Capture the cell that displays the provided text and extract its [x, y] central coordinate. 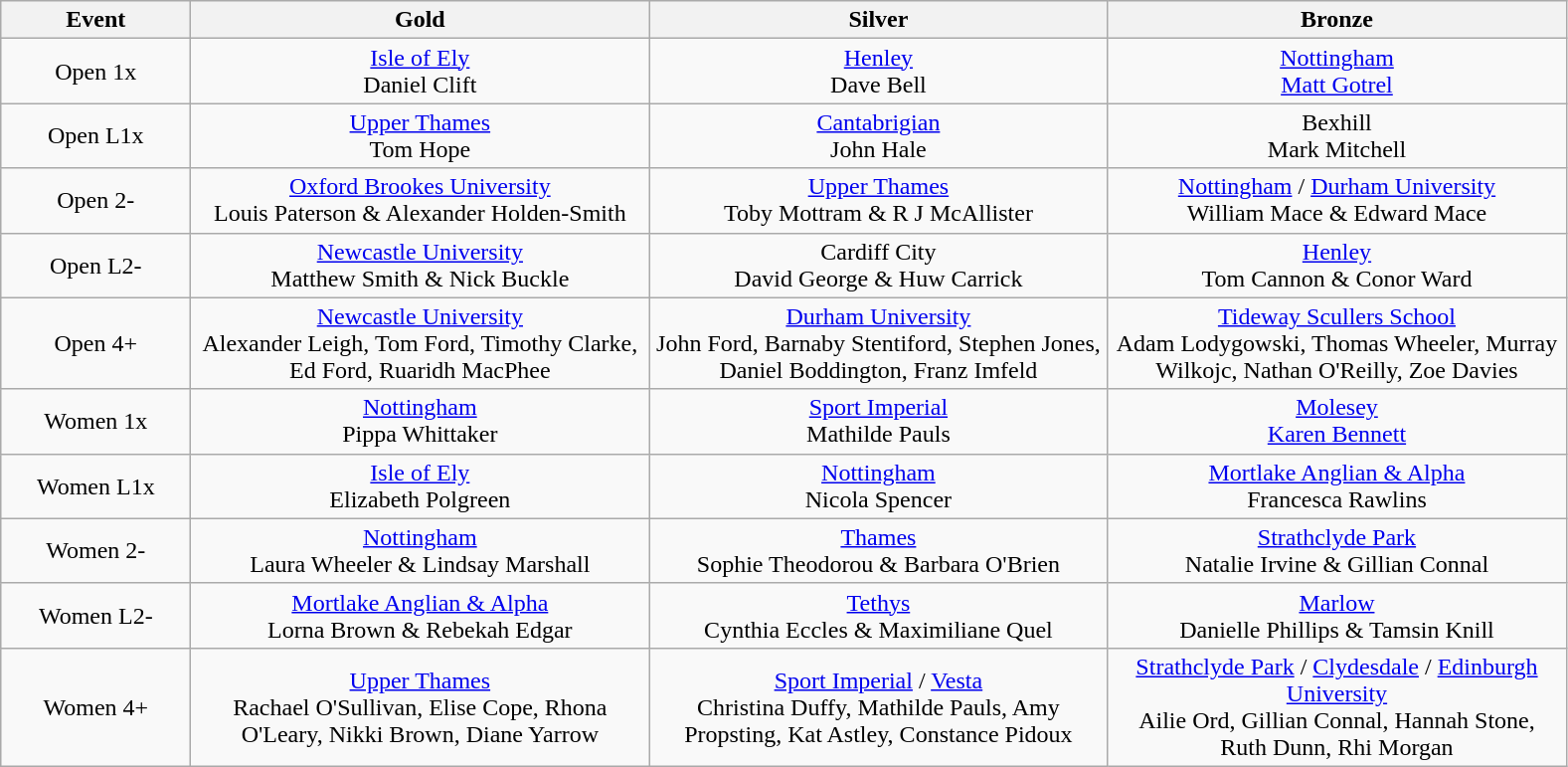
Newcastle University Matthew Smith & Nick Buckle [420, 265]
HenleyTom Cannon & Conor Ward [1336, 265]
Open 1x [95, 72]
Women 1x [95, 422]
Oxford Brookes University Louis Paterson & Alexander Holden-Smith [420, 201]
Open L1x [95, 135]
Newcastle University Alexander Leigh, Tom Ford, Timothy Clarke, Ed Ford, Ruaridh MacPhee [420, 343]
Women 2- [95, 551]
Bronze [1336, 20]
Upper Thames Toby Mottram & R J McAllister [879, 201]
Gold [420, 20]
Sport Imperial Mathilde Pauls [879, 422]
Strathclyde Park / Clydesdale / Edinburgh UniversityAilie Ord, Gillian Connal, Hannah Stone, Ruth Dunn, Rhi Morgan [1336, 706]
Upper Thames Rachael O'Sullivan, Elise Cope, Rhona O'Leary, Nikki Brown, Diane Yarrow [420, 706]
Durham University John Ford, Barnaby Stentiford, Stephen Jones, Daniel Boddington, Franz Imfeld [879, 343]
Cardiff City David George & Huw Carrick [879, 265]
Henley Dave Bell [879, 72]
Upper Thames Tom Hope [420, 135]
Isle of Ely Daniel Clift [420, 72]
Event [95, 20]
Nottingham Nicola Spencer [879, 485]
Silver [879, 20]
MoleseyKaren Bennett [1336, 422]
NottinghamMatt Gotrel [1336, 72]
Tideway Scullers School Adam Lodygowski, Thomas Wheeler, Murray Wilkojc, Nathan O'Reilly, Zoe Davies [1336, 343]
Open L2- [95, 265]
Nottingham Laura Wheeler & Lindsay Marshall [420, 551]
Tethys Cynthia Eccles & Maximiliane Quel [879, 615]
Women L2- [95, 615]
Strathclyde Park Natalie Irvine & Gillian Connal [1336, 551]
Open 4+ [95, 343]
Nottingham / Durham University William Mace & Edward Mace [1336, 201]
Sport Imperial / Vesta Christina Duffy, Mathilde Pauls, Amy Propsting, Kat Astley, Constance Pidoux [879, 706]
BexhillMark Mitchell [1336, 135]
Thames Sophie Theodorou & Barbara O'Brien [879, 551]
Women L1x [95, 485]
Open 2- [95, 201]
Isle of Ely Elizabeth Polgreen [420, 485]
Mortlake Anglian & Alpha Lorna Brown & Rebekah Edgar [420, 615]
Women 4+ [95, 706]
Nottingham Pippa Whittaker [420, 422]
CantabrigianJohn Hale [879, 135]
Mortlake Anglian & AlphaFrancesca Rawlins [1336, 485]
MarlowDanielle Phillips & Tamsin Knill [1336, 615]
